Return the (x, y) coordinate for the center point of the cell that contains the specified text.  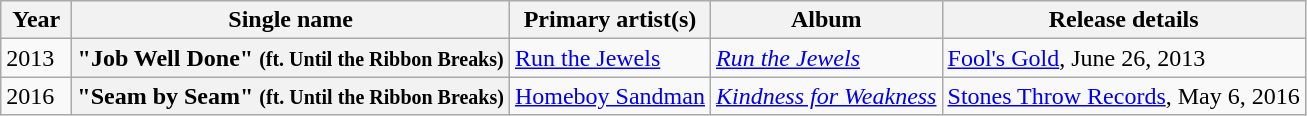
Album (826, 20)
"Job Well Done" (ft. Until the Ribbon Breaks) (291, 58)
Single name (291, 20)
"Seam by Seam" (ft. Until the Ribbon Breaks) (291, 96)
Release details (1124, 20)
Kindness for Weakness (826, 96)
2013 (36, 58)
Stones Throw Records, May 6, 2016 (1124, 96)
Homeboy Sandman (610, 96)
2016 (36, 96)
Primary artist(s) (610, 20)
Year (36, 20)
Fool's Gold, June 26, 2013 (1124, 58)
